Identify which cell holds the provided text, then report its (X, Y) central coordinate. 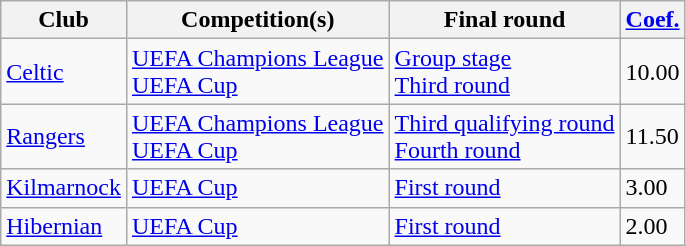
Hibernian (64, 226)
Kilmarnock (64, 188)
10.00 (652, 72)
Club (64, 20)
Competition(s) (258, 20)
11.50 (652, 136)
3.00 (652, 188)
2.00 (652, 226)
Celtic (64, 72)
Coef. (652, 20)
Final round (504, 20)
Group stage Third round (504, 72)
Third qualifying round Fourth round (504, 136)
Rangers (64, 136)
